Search for the cell housing the specified text and yield its (x, y) center coordinate. 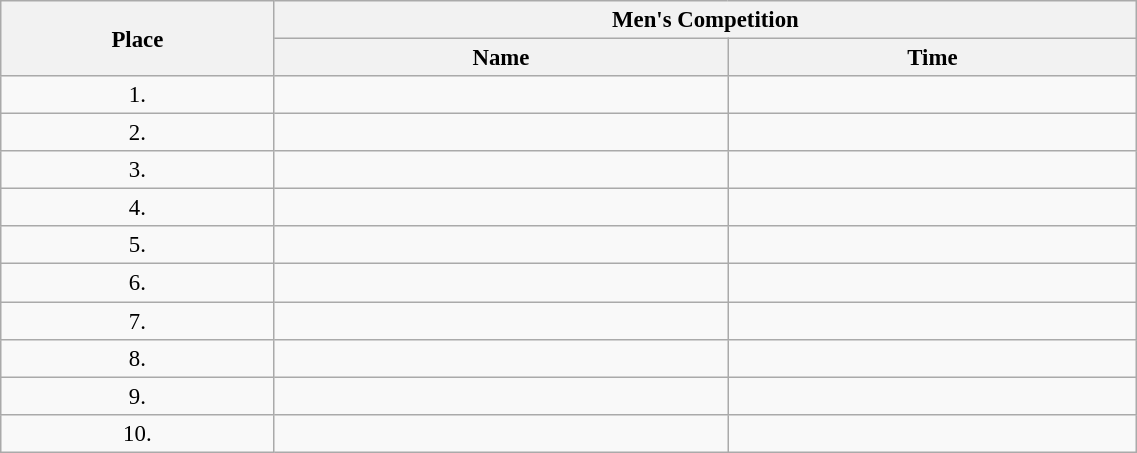
6. (138, 283)
Men's Competition (706, 20)
3. (138, 170)
2. (138, 133)
10. (138, 433)
4. (138, 208)
Time (932, 58)
Place (138, 38)
5. (138, 245)
9. (138, 396)
8. (138, 358)
1. (138, 95)
7. (138, 321)
Name (501, 58)
